Identify which cell holds the provided text, then report its (x, y) central coordinate. 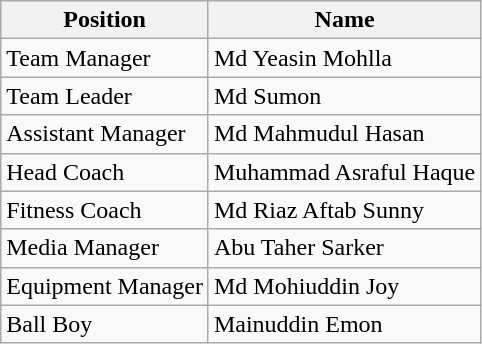
Mainuddin Emon (344, 324)
Muhammad Asraful Haque (344, 172)
Head Coach (105, 172)
Md Yeasin Mohlla (344, 58)
Media Manager (105, 248)
Md Sumon (344, 96)
Ball Boy (105, 324)
Assistant Manager (105, 134)
Team Leader (105, 96)
Team Manager (105, 58)
Equipment Manager (105, 286)
Md Mohiuddin Joy (344, 286)
Name (344, 20)
Position (105, 20)
Fitness Coach (105, 210)
Abu Taher Sarker (344, 248)
Md Mahmudul Hasan (344, 134)
Md Riaz Aftab Sunny (344, 210)
